Pinpoint the cell where the given text exists, returning its (x, y) midpoint coordinate. 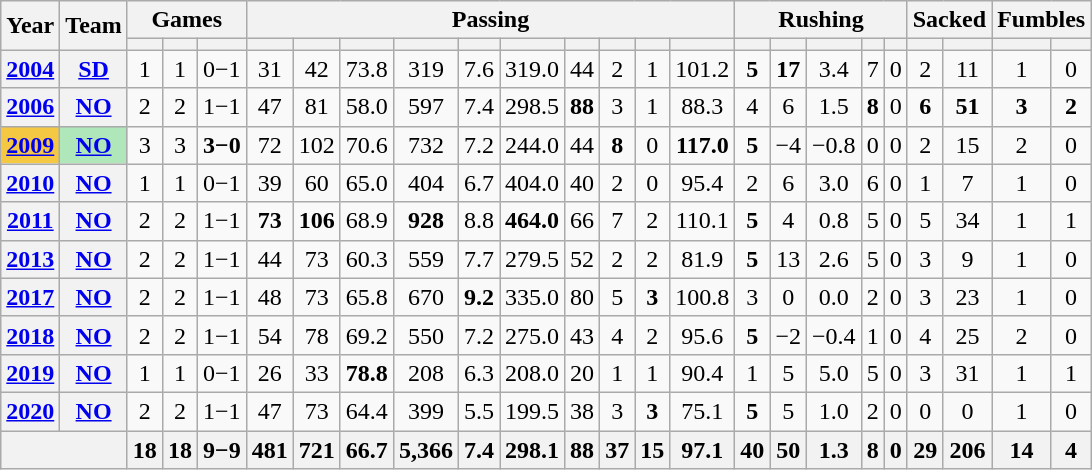
2010 (30, 183)
72 (270, 145)
42 (316, 69)
54 (270, 335)
Team (94, 26)
298.1 (532, 449)
7.6 (478, 69)
2006 (30, 107)
23 (967, 297)
34 (967, 221)
298.5 (532, 107)
0.0 (834, 297)
559 (426, 259)
2019 (30, 373)
65.8 (366, 297)
6.7 (478, 183)
928 (426, 221)
51 (967, 107)
66.7 (366, 449)
100.8 (702, 297)
25 (967, 335)
95.6 (702, 335)
90.4 (702, 373)
6.3 (478, 373)
102 (316, 145)
7.7 (478, 259)
58.0 (366, 107)
117.0 (702, 145)
SD (94, 69)
52 (582, 259)
70.6 (366, 145)
−0.4 (834, 335)
3−0 (222, 145)
43 (582, 335)
335.0 (532, 297)
199.5 (532, 411)
2017 (30, 297)
9 (967, 259)
1.3 (834, 449)
−2 (788, 335)
75.1 (702, 411)
38 (582, 411)
−0.8 (834, 145)
73.8 (366, 69)
Games (186, 20)
14 (1022, 449)
1.5 (834, 107)
481 (270, 449)
404.0 (532, 183)
208.0 (532, 373)
95.4 (702, 183)
2020 (30, 411)
404 (426, 183)
9−9 (222, 449)
68.9 (366, 221)
2018 (30, 335)
2004 (30, 69)
597 (426, 107)
0.8 (834, 221)
88.3 (702, 107)
670 (426, 297)
3.0 (834, 183)
Fumbles (1042, 20)
33 (316, 373)
732 (426, 145)
11 (967, 69)
110.1 (702, 221)
Year (30, 26)
9.2 (478, 297)
−4 (788, 145)
65.0 (366, 183)
721 (316, 449)
2011 (30, 221)
26 (270, 373)
37 (618, 449)
78.8 (366, 373)
208 (426, 373)
39 (270, 183)
60.3 (366, 259)
279.5 (532, 259)
101.2 (702, 69)
2009 (30, 145)
97.1 (702, 449)
78 (316, 335)
8.8 (478, 221)
275.0 (532, 335)
20 (582, 373)
81 (316, 107)
29 (925, 449)
80 (582, 297)
244.0 (532, 145)
60 (316, 183)
48 (270, 297)
319.0 (532, 69)
399 (426, 411)
2.6 (834, 259)
1.0 (834, 411)
206 (967, 449)
464.0 (532, 221)
50 (788, 449)
3.4 (834, 69)
5,366 (426, 449)
Sacked (949, 20)
69.2 (366, 335)
2013 (30, 259)
66 (582, 221)
5.5 (478, 411)
550 (426, 335)
17 (788, 69)
Passing (490, 20)
64.4 (366, 411)
13 (788, 259)
319 (426, 69)
Rushing (821, 20)
5.0 (834, 373)
81.9 (702, 259)
106 (316, 221)
